For the text-containing cell, return its midpoint in [x, y] coordinate format. 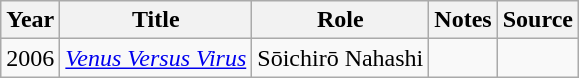
Title [156, 20]
Year [30, 20]
2006 [30, 58]
Role [340, 20]
Venus Versus Virus [156, 58]
Notes [463, 20]
Sōichirō Nahashi [340, 58]
Source [538, 20]
